Determine the (X, Y) coordinate at the center of the cell enclosing the given text.  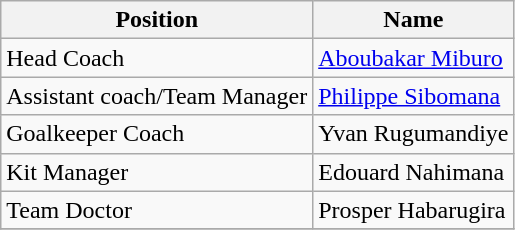
Edouard Nahimana (414, 172)
Assistant coach/Team Manager (157, 96)
Yvan Rugumandiye (414, 134)
Position (157, 20)
Team Doctor (157, 210)
Head Coach (157, 58)
Kit Manager (157, 172)
Prosper Habarugira (414, 210)
Name (414, 20)
Philippe Sibomana (414, 96)
Aboubakar Miburo (414, 58)
Goalkeeper Coach (157, 134)
